From the cell containing the given text, extract its center point as [X, Y] coordinate. 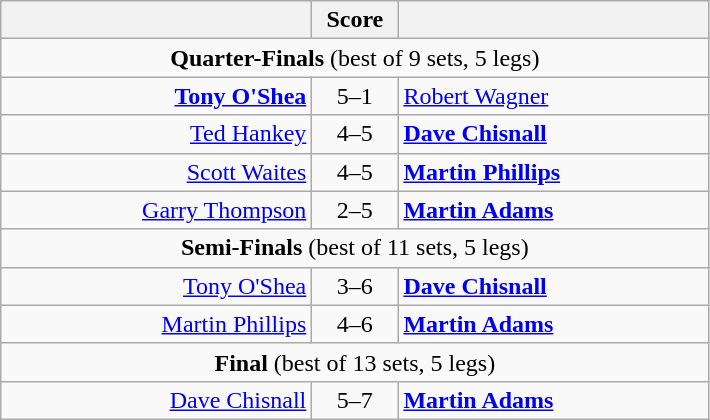
5–1 [355, 96]
2–5 [355, 210]
Scott Waites [156, 172]
Robert Wagner [554, 96]
4–6 [355, 324]
Ted Hankey [156, 134]
Quarter-Finals (best of 9 sets, 5 legs) [355, 58]
Semi-Finals (best of 11 sets, 5 legs) [355, 248]
Score [355, 20]
3–6 [355, 286]
Garry Thompson [156, 210]
5–7 [355, 400]
Final (best of 13 sets, 5 legs) [355, 362]
